For the text-containing cell, return its midpoint in [x, y] coordinate format. 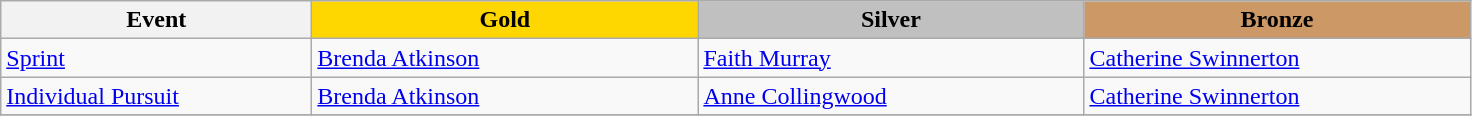
Silver [891, 20]
Gold [505, 20]
Event [156, 20]
Bronze [1277, 20]
Sprint [156, 58]
Individual Pursuit [156, 96]
Anne Collingwood [891, 96]
Faith Murray [891, 58]
